Locate the cell with the specified text and output its (X, Y) center coordinate. 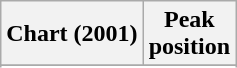
Chart (2001) (72, 34)
Peakposition (189, 34)
